Scan for the cell matching the given text and deliver its (x, y) coordinate at center. 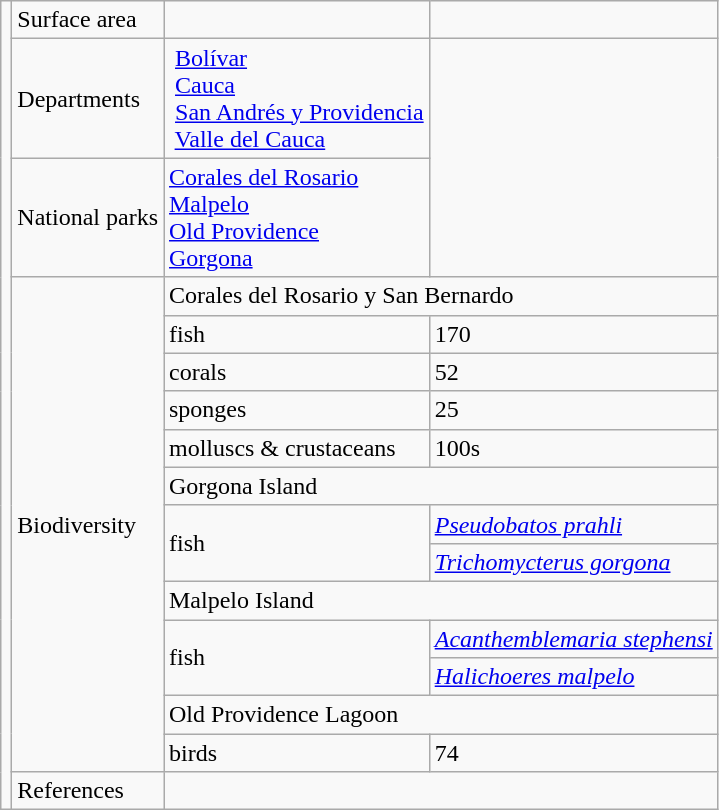
100s (574, 448)
Trichomycterus gorgona (574, 562)
Acanthemblemaria stephensi (574, 639)
52 (574, 372)
Old Providence Lagoon (442, 715)
birds (297, 753)
Surface area (88, 20)
Biodiversity (88, 524)
National parks (88, 218)
Gorgona Island (442, 486)
Malpelo Island (442, 600)
References (88, 791)
Halichoeres malpelo (574, 677)
170 (574, 334)
sponges (297, 410)
Corales del RosarioMalpeloOld ProvidenceGorgona (297, 218)
molluscs & crustaceans (297, 448)
Pseudobatos prahli (574, 524)
Corales del Rosario y San Bernardo (442, 296)
Departments (88, 98)
Bolívar Cauca San Andrés y Providencia Valle del Cauca (297, 98)
corals (297, 372)
74 (574, 753)
25 (574, 410)
